Identify which cell holds the provided text, then report its [x, y] central coordinate. 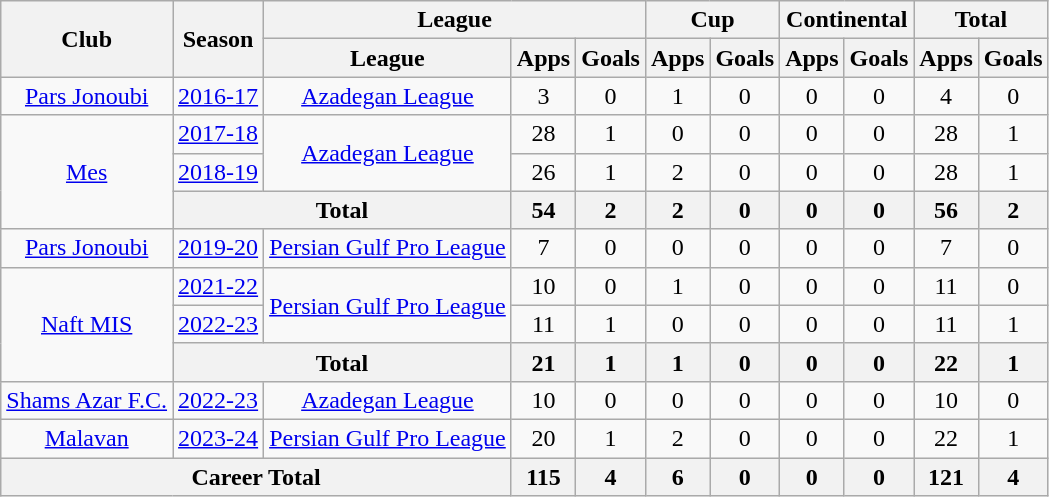
Continental [847, 20]
56 [946, 210]
26 [543, 172]
Season [218, 39]
21 [543, 362]
2017-18 [218, 134]
20 [543, 438]
54 [543, 210]
3 [543, 96]
Mes [87, 172]
2016-17 [218, 96]
2023-24 [218, 438]
Shams Azar F.C. [87, 400]
Club [87, 39]
121 [946, 477]
Cup [712, 20]
Naft MIS [87, 324]
115 [543, 477]
Malavan [87, 438]
6 [677, 477]
2019-20 [218, 248]
2018-19 [218, 172]
Career Total [256, 477]
2021-22 [218, 286]
